For the text-containing cell, return its midpoint in [x, y] coordinate format. 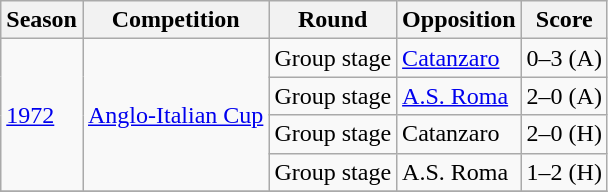
Season [42, 20]
Opposition [459, 20]
0–3 (A) [564, 58]
2–0 (H) [564, 134]
2–0 (A) [564, 96]
Competition [175, 20]
1972 [42, 115]
Score [564, 20]
1–2 (H) [564, 172]
Round [333, 20]
Anglo-Italian Cup [175, 115]
